Determine the (x, y) coordinate at the center of the cell enclosing the given text.  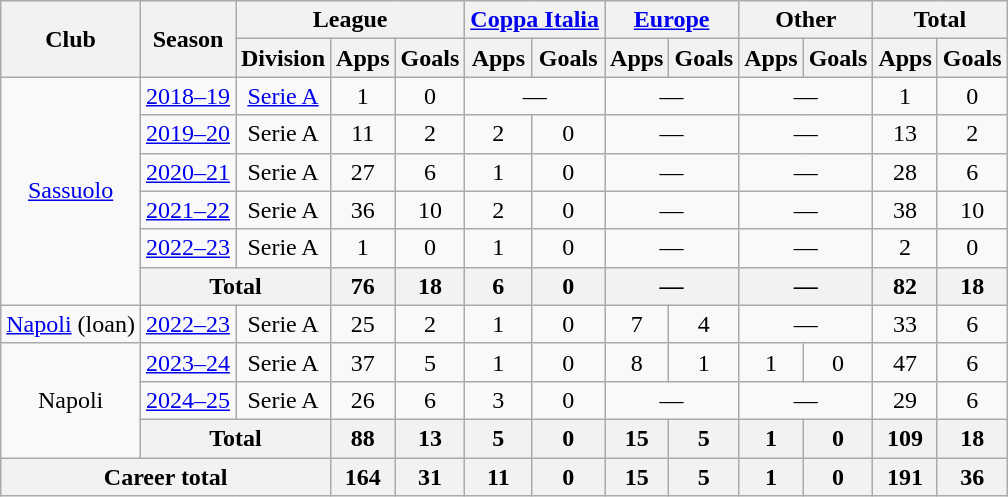
27 (363, 172)
Other (806, 20)
88 (363, 438)
2024–25 (188, 400)
38 (905, 210)
Division (284, 58)
191 (905, 477)
8 (637, 362)
2020–21 (188, 172)
Season (188, 39)
2019–20 (188, 134)
Napoli (71, 400)
3 (498, 400)
7 (637, 324)
26 (363, 400)
25 (363, 324)
47 (905, 362)
37 (363, 362)
4 (704, 324)
Career total (166, 477)
Europe (672, 20)
33 (905, 324)
League (350, 20)
Sassuolo (71, 191)
82 (905, 286)
2021–22 (188, 210)
Napoli (loan) (71, 324)
31 (430, 477)
76 (363, 286)
29 (905, 400)
Club (71, 39)
164 (363, 477)
2023–24 (188, 362)
28 (905, 172)
2018–19 (188, 96)
Coppa Italia (535, 20)
109 (905, 438)
